Identify which cell holds the provided text, then report its [X, Y] central coordinate. 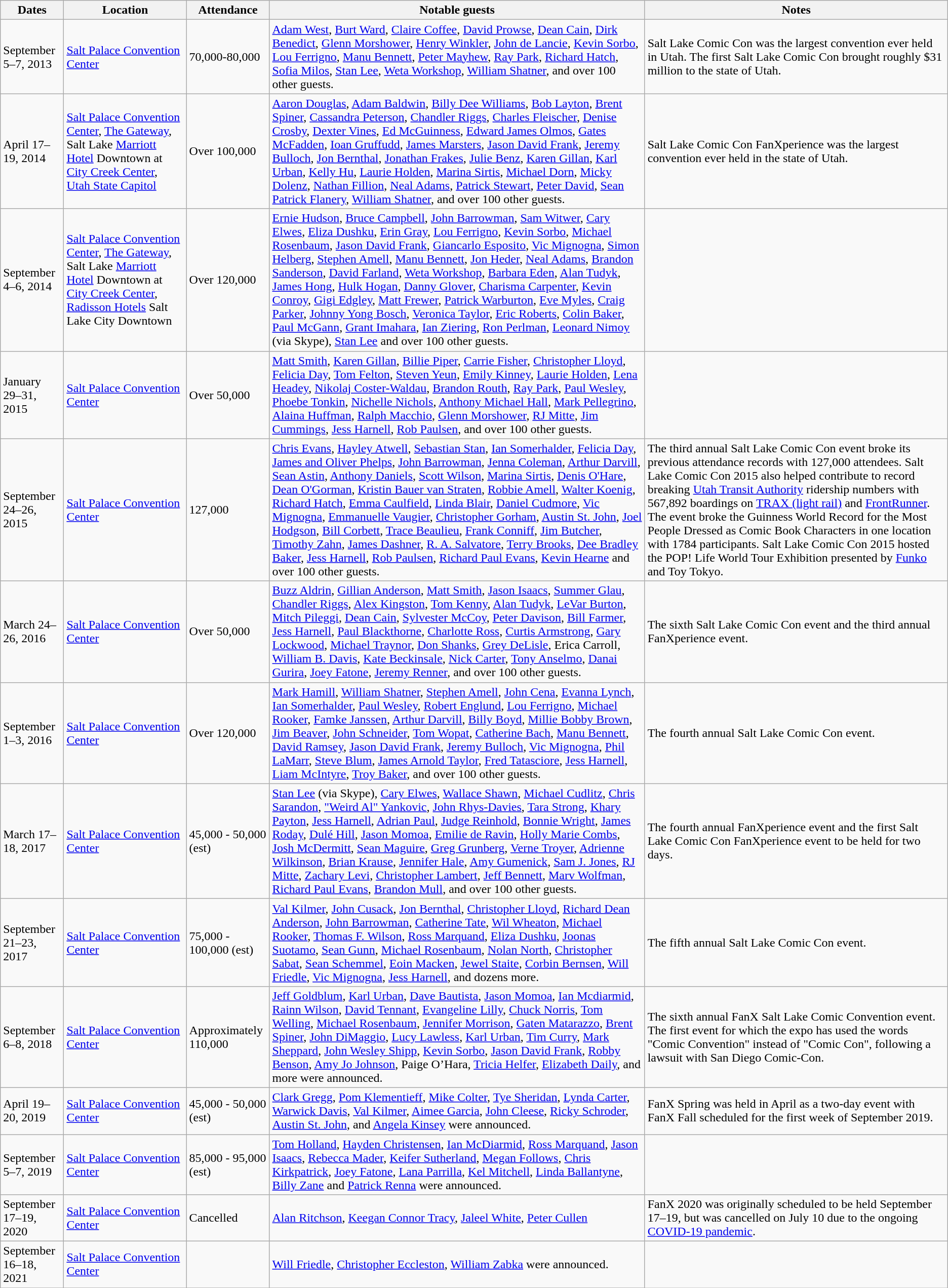
Alan Ritchson, Keegan Connor Tracy, Jaleel White, Peter Cullen [457, 1218]
April 19–20, 2019 [32, 1111]
75,000 - 100,000 (est) [228, 942]
March 17–18, 2017 [32, 841]
Dates [32, 10]
Notes [796, 10]
September 5–7, 2019 [32, 1165]
March 24–26, 2016 [32, 632]
September 1–3, 2016 [32, 733]
September 6–8, 2018 [32, 1037]
September 4–6, 2014 [32, 280]
Salt Palace Convention Center, The Gateway, Salt Lake Marriott Hotel Downtown at City Creek Center, Utah State Capitol [125, 151]
Over 100,000 [228, 151]
September 16–18, 2021 [32, 1265]
The fifth annual Salt Lake Comic Con event. [796, 942]
April 17–19, 2014 [32, 151]
FanX Spring was held in April as a two-day event with FanX Fall scheduled for the first week of September 2019. [796, 1111]
January 29–31, 2015 [32, 395]
September 21–23, 2017 [32, 942]
Salt Palace Convention Center, The Gateway, Salt Lake Marriott Hotel Downtown at City Creek Center, Radisson Hotels Salt Lake City Downtown [125, 280]
Approximately 110,000 [228, 1037]
Salt Lake Comic Con FanXperience was the largest convention ever held in the state of Utah. [796, 151]
Location [125, 10]
Attendance [228, 10]
127,000 [228, 510]
The sixth Salt Lake Comic Con event and the third annual FanXperience event. [796, 632]
85,000 - 95,000 (est) [228, 1165]
September 5–7, 2013 [32, 57]
FanX 2020 was originally scheduled to be held September 17–19, but was cancelled on July 10 due to the ongoing COVID-19 pandemic. [796, 1218]
September 24–26, 2015 [32, 510]
The fourth annual FanXperience event and the first Salt Lake Comic Con FanXperience event to be held for two days. [796, 841]
September 17–19, 2020 [32, 1218]
70,000-80,000 [228, 57]
Cancelled [228, 1218]
Salt Lake Comic Con was the largest convention ever held in Utah. The first Salt Lake Comic Con brought roughly $31 million to the state of Utah. [796, 57]
The fourth annual Salt Lake Comic Con event. [796, 733]
Will Friedle, Christopher Eccleston, William Zabka were announced. [457, 1265]
Notable guests [457, 10]
